For the text-containing cell, return its midpoint in (X, Y) coordinate format. 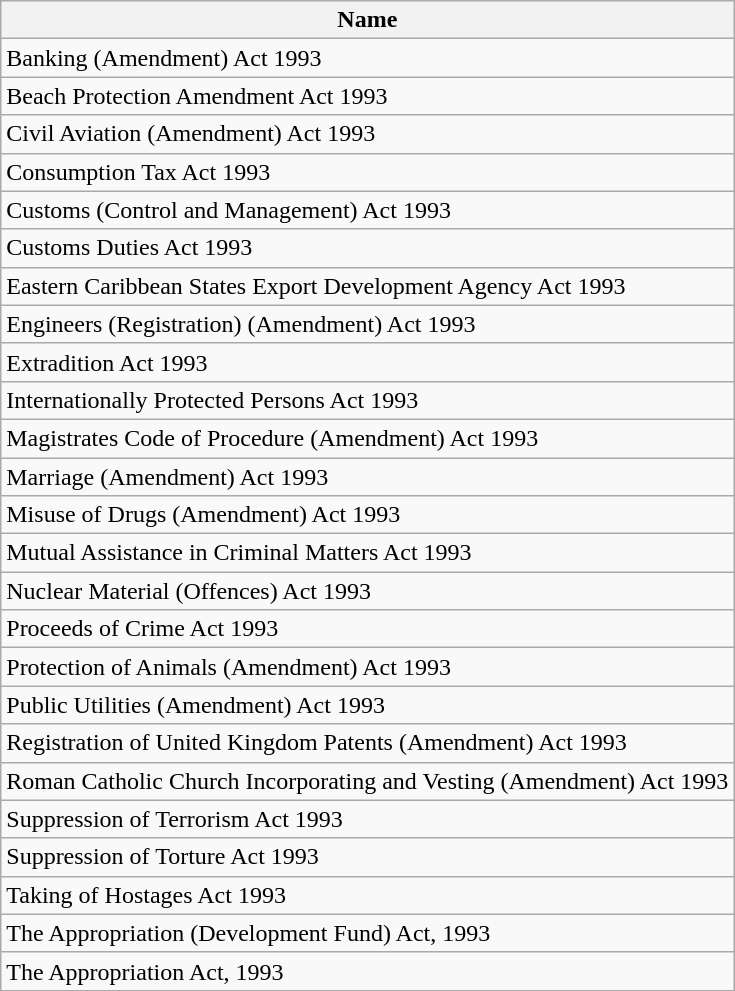
Magistrates Code of Procedure (Amendment) Act 1993 (368, 438)
Marriage (Amendment) Act 1993 (368, 477)
Roman Catholic Church Incorporating and Vesting (Amendment) Act 1993 (368, 781)
Taking of Hostages Act 1993 (368, 895)
Extradition Act 1993 (368, 362)
The Appropriation (Development Fund) Act, 1993 (368, 933)
Customs (Control and Management) Act 1993 (368, 210)
Banking (Amendment) Act 1993 (368, 58)
Nuclear Material (Offences) Act 1993 (368, 591)
Suppression of Torture Act 1993 (368, 857)
Protection of Animals (Amendment) Act 1993 (368, 667)
Name (368, 20)
Engineers (Registration) (Amendment) Act 1993 (368, 324)
Beach Protection Amendment Act 1993 (368, 96)
Misuse of Drugs (Amendment) Act 1993 (368, 515)
Eastern Caribbean States Export Development Agency Act 1993 (368, 286)
Proceeds of Crime Act 1993 (368, 629)
Consumption Tax Act 1993 (368, 172)
Registration of United Kingdom Patents (Amendment) Act 1993 (368, 743)
Civil Aviation (Amendment) Act 1993 (368, 134)
Public Utilities (Amendment) Act 1993 (368, 705)
Mutual Assistance in Criminal Matters Act 1993 (368, 553)
The Appropriation Act, 1993 (368, 971)
Suppression of Terrorism Act 1993 (368, 819)
Customs Duties Act 1993 (368, 248)
Internationally Protected Persons Act 1993 (368, 400)
